Scan for the cell matching the given text and deliver its (x, y) coordinate at center. 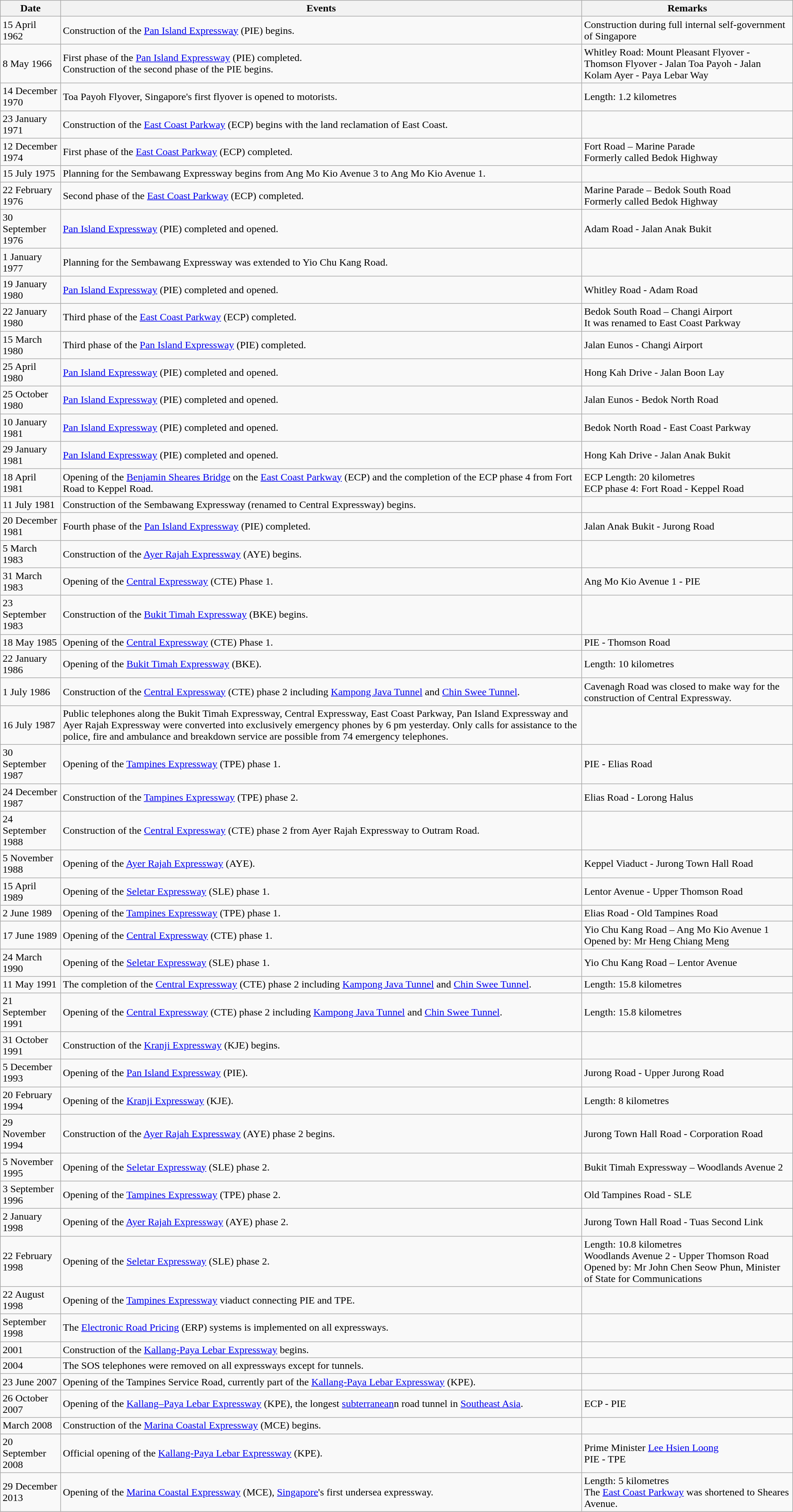
31 October 1991 (30, 1046)
Marine Parade – Bedok South RoadFormerly called Bedok Highway (688, 196)
Construction of the Bukit Timah Expressway (BKE) begins. (321, 615)
Opening of the Kranji Expressway (KJE). (321, 1101)
Opening of the Pan Island Expressway (PIE). (321, 1073)
ECP - PIE (688, 1404)
2001 (30, 1350)
1 July 1986 (30, 691)
March 2008 (30, 1426)
Elias Road - Lorong Halus (688, 797)
Keppel Viaduct - Jurong Town Hall Road (688, 864)
The completion of the Central Expressway (CTE) phase 2 including Kampong Java Tunnel and Chin Swee Tunnel. (321, 985)
Third phase of the Pan Island Expressway (PIE) completed. (321, 345)
Opening of the Ayer Rajah Expressway (AYE). (321, 864)
Whitley Road - Adam Road (688, 290)
Jalan Anak Bukit - Jurong Road (688, 526)
24 September 1988 (30, 831)
Planning for the Sembawang Expressway begins from Ang Mo Kio Avenue 3 to Ang Mo Kio Avenue 1. (321, 174)
Ang Mo Kio Avenue 1 - PIE (688, 581)
19 January 1980 (30, 290)
Toa Payoh Flyover, Singapore's first flyover is opened to motorists. (321, 97)
3 September 1996 (30, 1195)
Length: 10.8 kilometresWoodlands Avenue 2 - Upper Thomson RoadOpened by: Mr John Chen Seow Phun, Minister of State for Communications (688, 1262)
Remarks (688, 8)
Hong Kah Drive - Jalan Boon Lay (688, 373)
15 April 1962 (30, 31)
Opening of the Kallang–Paya Lebar Expressway (KPE), the longest subterraneann road tunnel in Southeast Asia. (321, 1404)
Construction of the Marina Coastal Expressway (MCE) begins. (321, 1426)
20 February 1994 (30, 1101)
Construction of the East Coast Parkway (ECP) begins with the land reclamation of East Coast. (321, 125)
1 January 1977 (30, 262)
Opening of the Marina Coastal Expressway (MCE), Singapore's first undersea expressway. (321, 1492)
26 October 2007 (30, 1404)
The SOS telephones were removed on all expressways except for tunnels. (321, 1366)
5 November 1988 (30, 864)
ECP Length: 20 kilometresECP phase 4: Fort Road - Keppel Road (688, 483)
Cavenagh Road was closed to make way for the construction of Central Expressway. (688, 691)
Yio Chu Kang Road – Lentor Avenue (688, 963)
Length: 5 kilometresThe East Coast Parkway was shortened to Sheares Avenue. (688, 1492)
PIE - Elias Road (688, 764)
First phase of the Pan Island Expressway (PIE) completed.Construction of the second phase of the PIE begins. (321, 64)
10 January 1981 (30, 428)
Bedok South Road – Changi AirportIt was renamed to East Coast Parkway (688, 317)
5 March 1983 (30, 554)
Length: 10 kilometres (688, 664)
Yio Chu Kang Road – Ang Mo Kio Avenue 1Opened by: Mr Heng Chiang Meng (688, 935)
15 March 1980 (30, 345)
22 January 1986 (30, 664)
Length: 1.2 kilometres (688, 97)
Opening of the Tampines Expressway viaduct connecting PIE and TPE. (321, 1301)
15 July 1975 (30, 174)
Opening of the Central Expressway (CTE) phase 1. (321, 935)
15 April 1989 (30, 891)
14 December 1970 (30, 97)
2004 (30, 1366)
20 September 2008 (30, 1453)
12 December 1974 (30, 152)
16 July 1987 (30, 725)
Jurong Town Hall Road - Corporation Road (688, 1134)
Adam Road - Jalan Anak Bukit (688, 229)
11 May 1991 (30, 985)
24 March 1990 (30, 963)
Construction of the Central Expressway (CTE) phase 2 from Ayer Rajah Expressway to Outram Road. (321, 831)
The Electronic Road Pricing (ERP) systems is implemented on all expressways. (321, 1328)
Opening of the Central Expressway (CTE) phase 2 including Kampong Java Tunnel and Chin Swee Tunnel. (321, 1012)
22 February 1998 (30, 1262)
Prime Minister Lee Hsien LoongPIE - TPE (688, 1453)
5 December 1993 (30, 1073)
Date (30, 8)
11 July 1981 (30, 505)
23 June 2007 (30, 1382)
Events (321, 8)
Official opening of the Kallang-Paya Lebar Expressway (KPE). (321, 1453)
Construction of the Ayer Rajah Expressway (AYE) phase 2 begins. (321, 1134)
25 October 1980 (30, 400)
23 September 1983 (30, 615)
30 September 1987 (30, 764)
21 September 1991 (30, 1012)
Construction during full internal self-government of Singapore (688, 31)
Construction of the Tampines Expressway (TPE) phase 2. (321, 797)
Construction of the Kranji Expressway (KJE) begins. (321, 1046)
22 August 1998 (30, 1301)
Opening of the Tampines Service Road, currently part of the Kallang-Paya Lebar Expressway (KPE). (321, 1382)
PIE - Thomson Road (688, 642)
Elias Road - Old Tampines Road (688, 913)
Construction of the Sembawang Expressway (renamed to Central Expressway) begins. (321, 505)
Planning for the Sembawang Expressway was extended to Yio Chu Kang Road. (321, 262)
Opening of the Bukit Timah Expressway (BKE). (321, 664)
Construction of the Pan Island Expressway (PIE) begins. (321, 31)
24 December 1987 (30, 797)
29 November 1994 (30, 1134)
2 January 1998 (30, 1222)
Second phase of the East Coast Parkway (ECP) completed. (321, 196)
Fourth phase of the Pan Island Expressway (PIE) completed. (321, 526)
Construction of the Ayer Rajah Expressway (AYE) begins. (321, 554)
Bukit Timah Expressway – Woodlands Avenue 2 (688, 1167)
20 December 1981 (30, 526)
Opening of the Benjamin Sheares Bridge on the East Coast Parkway (ECP) and the completion of the ECP phase 4 from Fort Road to Keppel Road. (321, 483)
September 1998 (30, 1328)
18 May 1985 (30, 642)
23 January 1971 (30, 125)
Jalan Eunos - Bedok North Road (688, 400)
22 February 1976 (30, 196)
17 June 1989 (30, 935)
Lentor Avenue - Upper Thomson Road (688, 891)
Length: 8 kilometres (688, 1101)
Old Tampines Road - SLE (688, 1195)
Opening of the Ayer Rajah Expressway (AYE) phase 2. (321, 1222)
Jurong Town Hall Road - Tuas Second Link (688, 1222)
29 January 1981 (30, 455)
5 November 1995 (30, 1167)
30 September 1976 (30, 229)
Construction of the Central Expressway (CTE) phase 2 including Kampong Java Tunnel and Chin Swee Tunnel. (321, 691)
18 April 1981 (30, 483)
8 May 1966 (30, 64)
25 April 1980 (30, 373)
29 December 2013 (30, 1492)
Bedok North Road - East Coast Parkway (688, 428)
First phase of the East Coast Parkway (ECP) completed. (321, 152)
Construction of the Kallang-Paya Lebar Expressway begins. (321, 1350)
2 June 1989 (30, 913)
Fort Road – Marine ParadeFormerly called Bedok Highway (688, 152)
Third phase of the East Coast Parkway (ECP) completed. (321, 317)
22 January 1980 (30, 317)
31 March 1983 (30, 581)
Whitley Road: Mount Pleasant Flyover - Thomson Flyover - Jalan Toa Payoh - Jalan Kolam Ayer - Paya Lebar Way (688, 64)
Hong Kah Drive - Jalan Anak Bukit (688, 455)
Jalan Eunos - Changi Airport (688, 345)
Opening of the Tampines Expressway (TPE) phase 2. (321, 1195)
Jurong Road - Upper Jurong Road (688, 1073)
